Return [x, y] of the center of cell containing provided text 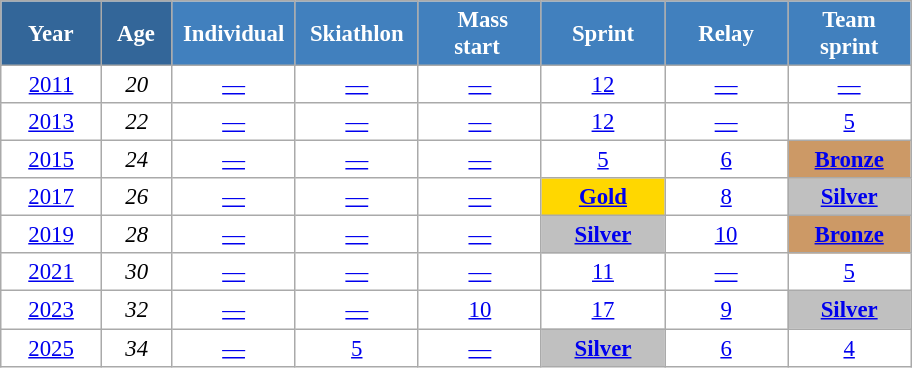
24 [136, 160]
2015 [52, 160]
22 [136, 122]
Individual [234, 34]
30 [136, 273]
Team sprint [850, 34]
2025 [52, 348]
Skiathlon [356, 34]
32 [136, 310]
2017 [52, 197]
Relay [726, 34]
20 [136, 85]
Sprint [602, 34]
Mass start [480, 34]
4 [850, 348]
28 [136, 235]
2019 [52, 235]
34 [136, 348]
17 [602, 310]
Age [136, 34]
Gold [602, 197]
2021 [52, 273]
11 [602, 273]
2023 [52, 310]
2011 [52, 85]
9 [726, 310]
Year [52, 34]
2013 [52, 122]
8 [726, 197]
26 [136, 197]
